Return (X, Y) of the center of cell containing provided text 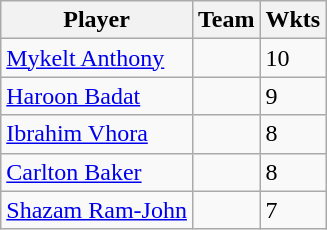
7 (293, 210)
Wkts (293, 20)
Team (226, 20)
Player (97, 20)
10 (293, 58)
9 (293, 96)
Haroon Badat (97, 96)
Carlton Baker (97, 172)
Mykelt Anthony (97, 58)
Shazam Ram-John (97, 210)
Ibrahim Vhora (97, 134)
